Identify which cell holds the provided text, then report its [x, y] central coordinate. 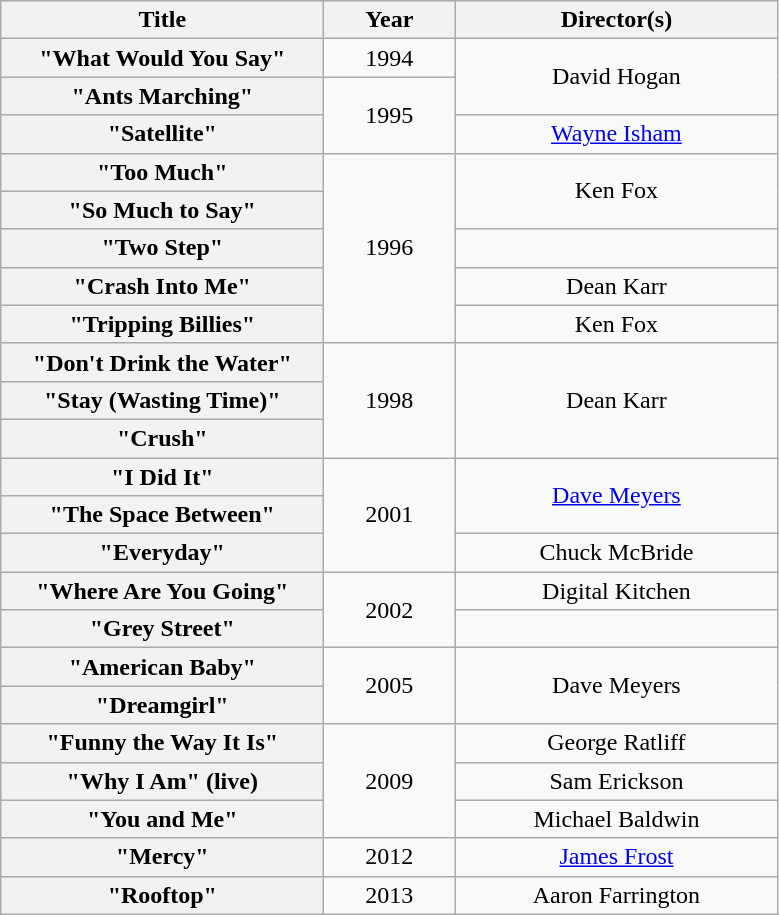
1998 [390, 400]
"Mercy" [162, 857]
Digital Kitchen [616, 591]
"Ants Marching" [162, 96]
2005 [390, 686]
Sam Erickson [616, 781]
"Rooftop" [162, 895]
"Where Are You Going" [162, 591]
2009 [390, 781]
1995 [390, 115]
"What Would You Say" [162, 58]
"You and Me" [162, 819]
2001 [390, 515]
"Why I Am" (live) [162, 781]
"Crush" [162, 438]
Wayne Isham [616, 134]
"Tripping Billies" [162, 324]
Aaron Farrington [616, 895]
Michael Baldwin [616, 819]
Title [162, 20]
"Too Much" [162, 172]
"Satellite" [162, 134]
2012 [390, 857]
1994 [390, 58]
"I Did It" [162, 477]
David Hogan [616, 77]
"Crash Into Me" [162, 286]
"Everyday" [162, 553]
"Funny the Way It Is" [162, 743]
Chuck McBride [616, 553]
"American Baby" [162, 667]
"Grey Street" [162, 629]
Director(s) [616, 20]
George Ratliff [616, 743]
"Two Step" [162, 248]
"So Much to Say" [162, 210]
"Dreamgirl" [162, 705]
James Frost [616, 857]
"Stay (Wasting Time)" [162, 400]
1996 [390, 248]
Year [390, 20]
"The Space Between" [162, 515]
"Don't Drink the Water" [162, 362]
2013 [390, 895]
2002 [390, 610]
